Return [x, y] of the center of cell containing provided text 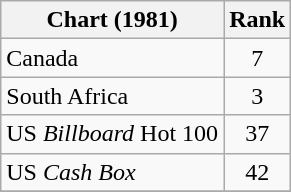
US Cash Box [112, 172]
South Africa [112, 96]
Canada [112, 58]
37 [258, 134]
42 [258, 172]
7 [258, 58]
3 [258, 96]
Chart (1981) [112, 20]
US Billboard Hot 100 [112, 134]
Rank [258, 20]
